Extract the (X, Y) coordinate from the center of the cell holding the provided text.  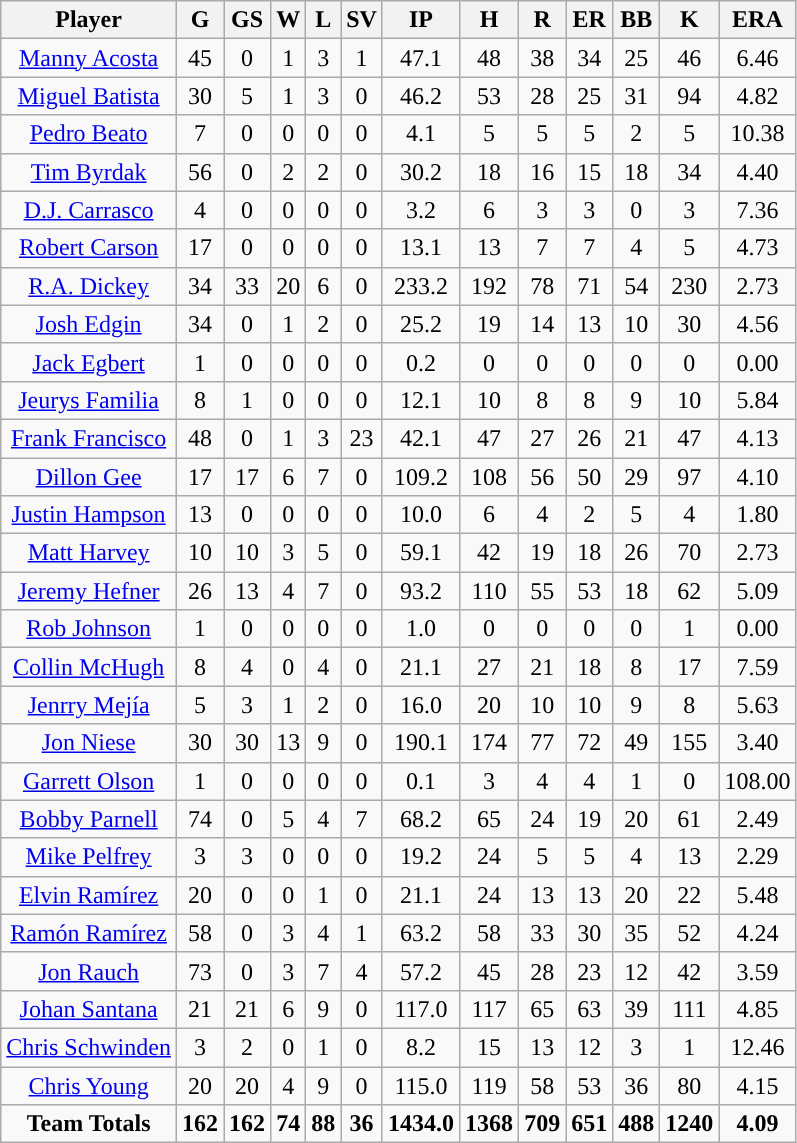
46.2 (420, 96)
Jenrry Mejía (89, 705)
52 (690, 933)
R.A. Dickey (89, 286)
30.2 (420, 172)
6.46 (758, 58)
Rob Johnson (89, 629)
61 (690, 819)
BB (636, 20)
Ramón Ramírez (89, 933)
119 (490, 1085)
68.2 (420, 819)
174 (490, 743)
10.38 (758, 134)
4.15 (758, 1085)
4.24 (758, 933)
46 (690, 58)
155 (690, 743)
1240 (690, 1124)
62 (690, 591)
Jeurys Familia (89, 400)
3.2 (420, 210)
117 (490, 1009)
L (324, 20)
4.85 (758, 1009)
50 (590, 477)
16 (542, 172)
8.2 (420, 1047)
25.2 (420, 324)
4.56 (758, 324)
Pedro Beato (89, 134)
10.0 (420, 515)
13.1 (420, 248)
110 (490, 591)
2.29 (758, 857)
71 (590, 286)
ER (590, 20)
Dillon Gee (89, 477)
Jeremy Hefner (89, 591)
72 (590, 743)
109.2 (420, 477)
117.0 (420, 1009)
GS (248, 20)
SV (362, 20)
7.59 (758, 667)
39 (636, 1009)
W (288, 20)
Robert Carson (89, 248)
29 (636, 477)
230 (690, 286)
42.1 (420, 438)
D.J. Carrasco (89, 210)
97 (690, 477)
12.1 (420, 400)
Player (89, 20)
Miguel Batista (89, 96)
108 (490, 477)
190.1 (420, 743)
R (542, 20)
111 (690, 1009)
ERA (758, 20)
4.09 (758, 1124)
78 (542, 286)
108.00 (758, 781)
192 (490, 286)
63 (590, 1009)
93.2 (420, 591)
4.13 (758, 438)
4.82 (758, 96)
Matt Harvey (89, 553)
Tim Byrdak (89, 172)
54 (636, 286)
651 (590, 1124)
115.0 (420, 1085)
47.1 (420, 58)
38 (542, 58)
0.1 (420, 781)
4.1 (420, 134)
4.73 (758, 248)
Collin McHugh (89, 667)
2.49 (758, 819)
19.2 (420, 857)
Mike Pelfrey (89, 857)
1.80 (758, 515)
3.59 (758, 971)
16.0 (420, 705)
0.2 (420, 362)
Frank Francisco (89, 438)
233.2 (420, 286)
59.1 (420, 553)
57.2 (420, 971)
Garrett Olson (89, 781)
G (200, 20)
88 (324, 1124)
35 (636, 933)
Jack Egbert (89, 362)
Johan Santana (89, 1009)
77 (542, 743)
31 (636, 96)
49 (636, 743)
5.48 (758, 895)
Chris Young (89, 1085)
709 (542, 1124)
Jon Rauch (89, 971)
IP (420, 20)
4.10 (758, 477)
14 (542, 324)
12.46 (758, 1047)
Chris Schwinden (89, 1047)
Elvin Ramírez (89, 895)
Manny Acosta (89, 58)
K (690, 20)
1.0 (420, 629)
4.40 (758, 172)
Jon Niese (89, 743)
488 (636, 1124)
1368 (490, 1124)
Team Totals (89, 1124)
22 (690, 895)
80 (690, 1085)
94 (690, 96)
5.09 (758, 591)
55 (542, 591)
3.40 (758, 743)
Justin Hampson (89, 515)
5.84 (758, 400)
63.2 (420, 933)
1434.0 (420, 1124)
H (490, 20)
7.36 (758, 210)
73 (200, 971)
70 (690, 553)
Bobby Parnell (89, 819)
5.63 (758, 705)
Josh Edgin (89, 324)
